Provide the (X, Y) coordinate of the cell's center where the given text is located.  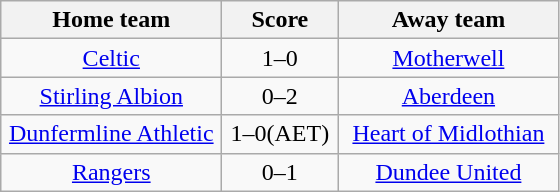
1–0(AET) (280, 134)
1–0 (280, 58)
0–1 (280, 172)
Away team (448, 20)
Heart of Midlothian (448, 134)
Motherwell (448, 58)
Rangers (112, 172)
Score (280, 20)
Stirling Albion (112, 96)
Dundee United (448, 172)
Home team (112, 20)
Dunfermline Athletic (112, 134)
Celtic (112, 58)
Aberdeen (448, 96)
0–2 (280, 96)
